Identify which cell holds the provided text, then report its [x, y] central coordinate. 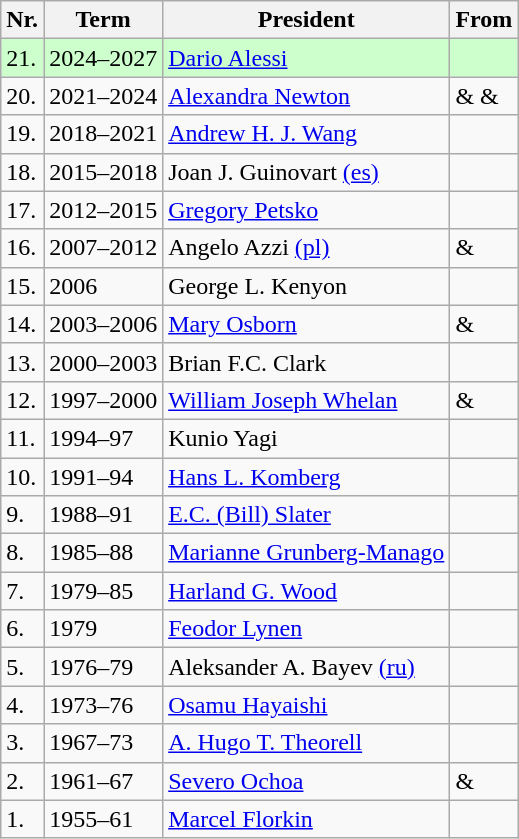
2007–2012 [104, 248]
Aleksander A. Bayev (ru) [306, 667]
Gregory Petsko [306, 210]
21. [22, 58]
12. [22, 400]
1994–97 [104, 438]
A. Hugo T. Theorell [306, 743]
14. [22, 324]
Brian F.C. Clark [306, 362]
5. [22, 667]
Dario Alessi [306, 58]
Kunio Yagi [306, 438]
1. [22, 819]
13. [22, 362]
9. [22, 515]
Term [104, 20]
4. [22, 705]
1973–76 [104, 705]
1985–88 [104, 553]
1976–79 [104, 667]
1955–61 [104, 819]
16. [22, 248]
20. [22, 96]
Angelo Azzi (pl) [306, 248]
8. [22, 553]
6. [22, 629]
2000–2003 [104, 362]
Osamu Hayaishi [306, 705]
1961–67 [104, 781]
11. [22, 438]
Nr. [22, 20]
10. [22, 477]
19. [22, 134]
From [484, 20]
President [306, 20]
William Joseph Whelan [306, 400]
1967–73 [104, 743]
3. [22, 743]
Marcel Florkin [306, 819]
Hans L. Komberg [306, 477]
Andrew H. J. Wang [306, 134]
E.C. (Bill) Slater [306, 515]
2024–2027 [104, 58]
1988–91 [104, 515]
Harland G. Wood [306, 591]
Marianne Grunberg-Manago [306, 553]
2018–2021 [104, 134]
2012–2015 [104, 210]
1979 [104, 629]
Joan J. Guinovart (es) [306, 172]
2021–2024 [104, 96]
18. [22, 172]
1997–2000 [104, 400]
2003–2006 [104, 324]
7. [22, 591]
1979–85 [104, 591]
17. [22, 210]
2. [22, 781]
1991–94 [104, 477]
2006 [104, 286]
15. [22, 286]
& & [484, 96]
2015–2018 [104, 172]
Feodor Lynen [306, 629]
Alexandra Newton [306, 96]
George L. Kenyon [306, 286]
Severo Ochoa [306, 781]
Mary Osborn [306, 324]
